Search for the cell housing the specified text and yield its (x, y) center coordinate. 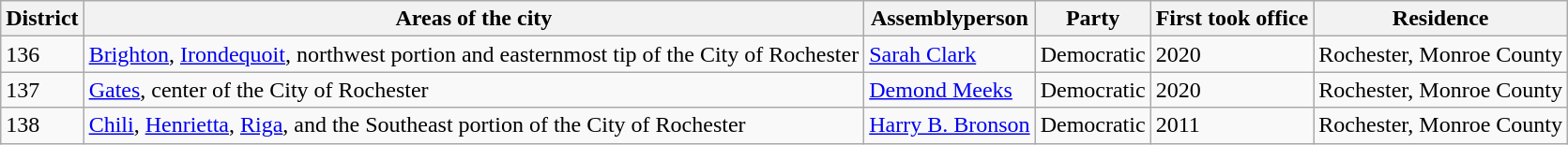
137 (42, 90)
Gates, center of the City of Rochester (474, 90)
Areas of the city (474, 19)
Sarah Clark (950, 54)
2011 (1232, 125)
Brighton, Irondequoit, northwest portion and easternmost tip of the City of Rochester (474, 54)
136 (42, 54)
First took office (1232, 19)
Demond Meeks (950, 90)
138 (42, 125)
Harry B. Bronson (950, 125)
Residence (1441, 19)
Party (1092, 19)
District (42, 19)
Assemblyperson (950, 19)
Chili, Henrietta, Riga, and the Southeast portion of the City of Rochester (474, 125)
